Locate the cell with the specified text and output its (x, y) center coordinate. 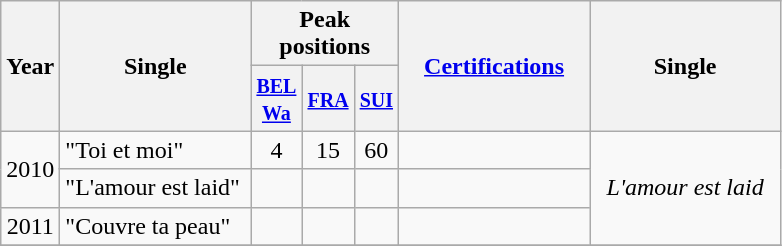
4 (276, 150)
15 (328, 150)
60 (376, 150)
"Toi et moi" (156, 150)
BEL Wa (276, 98)
Certifications (494, 66)
2011 (30, 226)
"Couvre ta peau" (156, 226)
FRA (328, 98)
Year (30, 66)
Peak positions (325, 34)
2010 (30, 169)
L'amour est laid (686, 188)
"L'amour est laid" (156, 188)
SUI (376, 98)
